Find where the given text appears and provide that cell's center as [X, Y] coordinate. 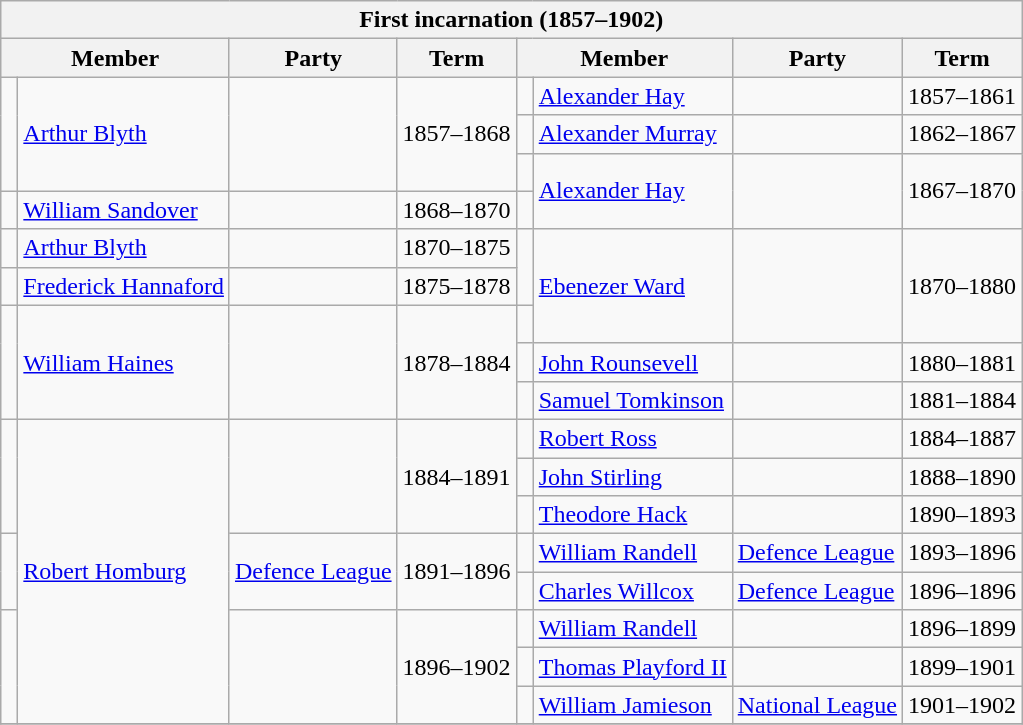
1867–1870 [962, 191]
Charles Willcox [632, 591]
1881–1884 [962, 400]
1880–1881 [962, 362]
Robert Homburg [124, 571]
John Rounsevell [632, 362]
1890–1893 [962, 515]
1870–1880 [962, 286]
Robert Ross [632, 438]
1901–1902 [962, 705]
1857–1868 [456, 134]
John Stirling [632, 477]
1896–1899 [962, 629]
Alexander Murray [632, 134]
Theodore Hack [632, 515]
1875–1878 [456, 286]
1884–1891 [456, 476]
William Haines [124, 362]
Ebenezer Ward [632, 286]
1884–1887 [962, 438]
Frederick Hannaford [124, 286]
1896–1902 [456, 667]
1857–1861 [962, 96]
1896–1896 [962, 591]
1899–1901 [962, 667]
1878–1884 [456, 362]
1893–1896 [962, 553]
Samuel Tomkinson [632, 400]
1862–1867 [962, 134]
1888–1890 [962, 477]
William Sandover [124, 210]
William Jamieson [632, 705]
Thomas Playford II [632, 667]
1868–1870 [456, 210]
National League [817, 705]
1870–1875 [456, 248]
1891–1896 [456, 572]
First incarnation (1857–1902) [512, 20]
